Identify which cell holds the provided text, then report its [x, y] central coordinate. 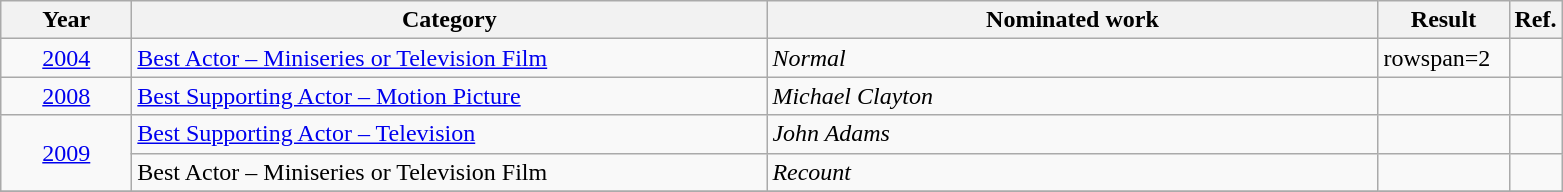
Best Supporting Actor – Television [450, 134]
Result [1444, 20]
2008 [66, 96]
Category [450, 20]
Recount [1072, 172]
John Adams [1072, 134]
Year [66, 20]
Ref. [1536, 20]
Nominated work [1072, 20]
rowspan=2 [1444, 58]
Michael Clayton [1072, 96]
Best Supporting Actor – Motion Picture [450, 96]
Normal [1072, 58]
2009 [66, 153]
2004 [66, 58]
